Determine the [x, y] coordinate at the center of the cell enclosing the given text.  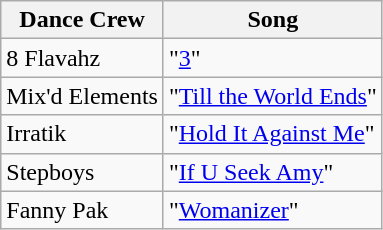
Fanny Pak [82, 210]
Song [272, 20]
"Hold It Against Me" [272, 134]
"3" [272, 58]
"Till the World Ends" [272, 96]
Mix'd Elements [82, 96]
Stepboys [82, 172]
"Womanizer" [272, 210]
Irratik [82, 134]
Dance Crew [82, 20]
"If U Seek Amy" [272, 172]
8 Flavahz [82, 58]
